Determine the [x, y] coordinate at the center of the cell enclosing the given text.  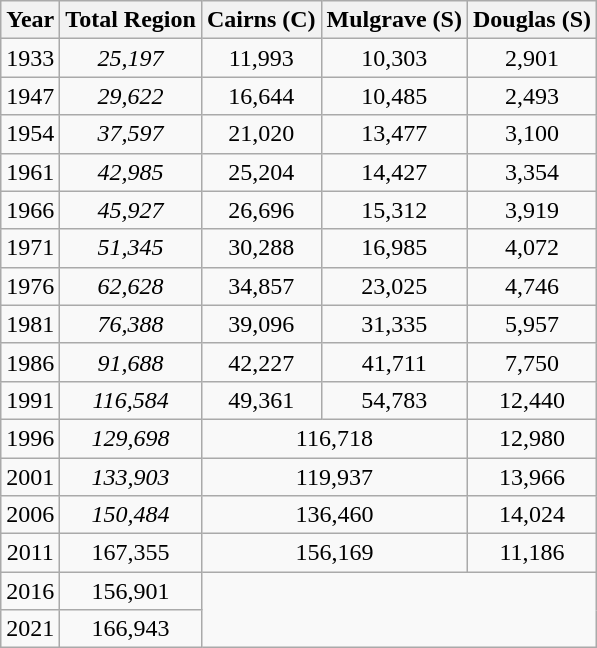
1961 [30, 172]
29,622 [131, 96]
11,993 [261, 58]
156,901 [131, 591]
Cairns (C) [261, 20]
12,440 [532, 400]
14,427 [394, 172]
Total Region [131, 20]
Year [30, 20]
76,388 [131, 324]
51,345 [131, 248]
25,197 [131, 58]
16,644 [261, 96]
23,025 [394, 286]
15,312 [394, 210]
119,937 [334, 477]
31,335 [394, 324]
116,584 [131, 400]
21,020 [261, 134]
1933 [30, 58]
150,484 [131, 515]
25,204 [261, 172]
30,288 [261, 248]
42,227 [261, 362]
12,980 [532, 438]
2016 [30, 591]
1954 [30, 134]
39,096 [261, 324]
4,072 [532, 248]
11,186 [532, 553]
62,628 [131, 286]
136,460 [334, 515]
129,698 [131, 438]
1991 [30, 400]
13,477 [394, 134]
3,354 [532, 172]
1976 [30, 286]
133,903 [131, 477]
1981 [30, 324]
10,485 [394, 96]
37,597 [131, 134]
5,957 [532, 324]
167,355 [131, 553]
42,985 [131, 172]
10,303 [394, 58]
3,919 [532, 210]
1966 [30, 210]
156,169 [334, 553]
1971 [30, 248]
2011 [30, 553]
2,493 [532, 96]
34,857 [261, 286]
13,966 [532, 477]
Douglas (S) [532, 20]
2021 [30, 629]
14,024 [532, 515]
Mulgrave (S) [394, 20]
41,711 [394, 362]
2,901 [532, 58]
54,783 [394, 400]
3,100 [532, 134]
116,718 [334, 438]
7,750 [532, 362]
45,927 [131, 210]
91,688 [131, 362]
2001 [30, 477]
1947 [30, 96]
2006 [30, 515]
16,985 [394, 248]
1996 [30, 438]
4,746 [532, 286]
26,696 [261, 210]
49,361 [261, 400]
166,943 [131, 629]
1986 [30, 362]
